Determine the [x, y] coordinate at the center of the cell enclosing the given text.  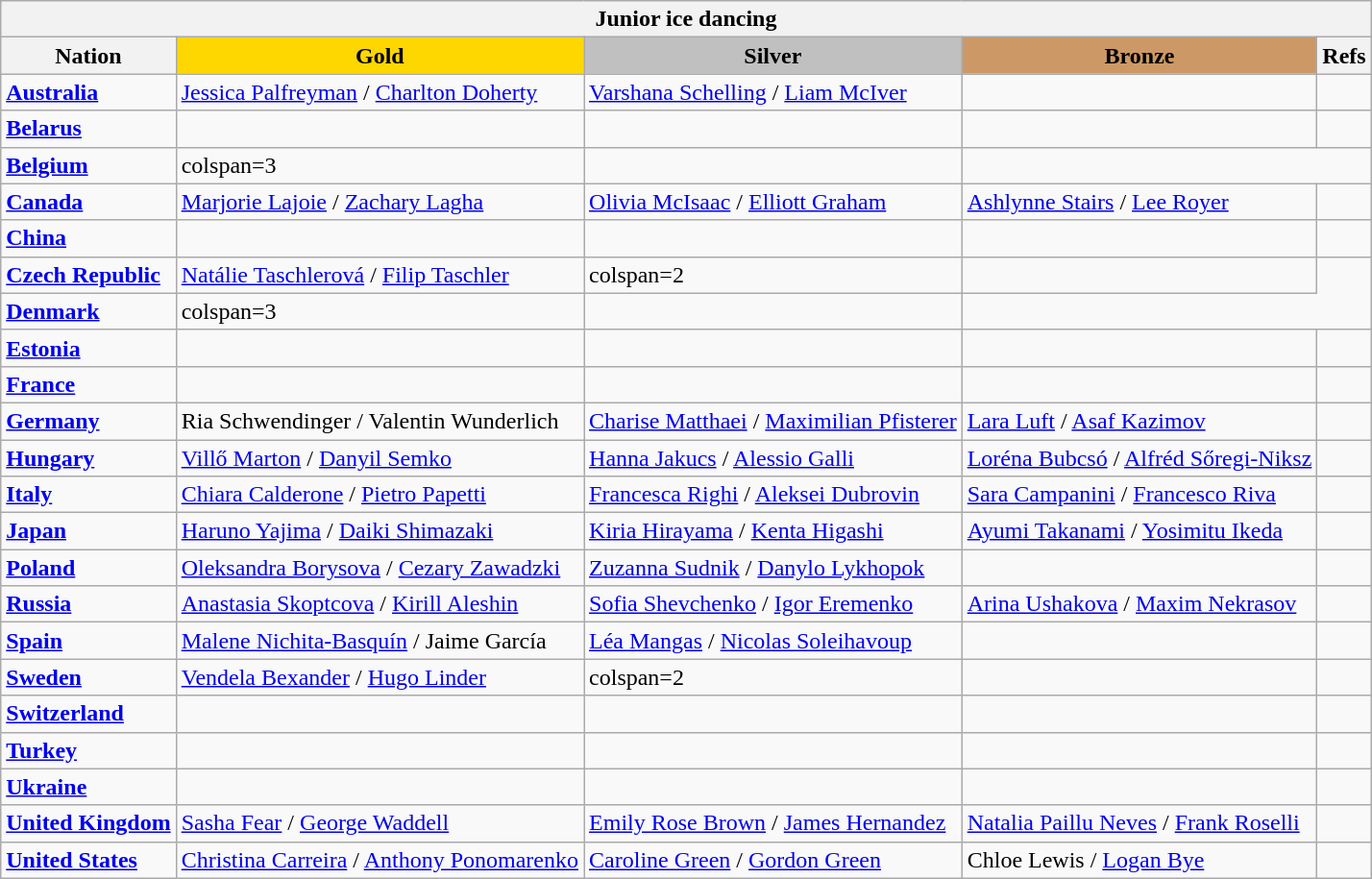
Spain [88, 641]
Turkey [88, 750]
Francesca Righi / Aleksei Dubrovin [773, 495]
Sara Campanini / Francesco Riva [1139, 495]
Léa Mangas / Nicolas Soleihavoup [773, 641]
Ashlynne Stairs / Lee Royer [1139, 202]
Australia [88, 92]
Kiria Hirayama / Kenta Higashi [773, 531]
Ayumi Takanami / Yosimitu Ikeda [1139, 531]
Zuzanna Sudnik / Danylo Lykhopok [773, 568]
Lara Luft / Asaf Kazimov [1139, 421]
Bronze [1139, 56]
Chiara Calderone / Pietro Papetti [380, 495]
France [88, 384]
Chloe Lewis / Logan Bye [1139, 860]
Natalia Paillu Neves / Frank Roselli [1139, 823]
Sofia Shevchenko / Igor Eremenko [773, 604]
Charise Matthaei / Maximilian Pfisterer [773, 421]
Natálie Taschlerová / Filip Taschler [380, 275]
Nation [88, 56]
Sweden [88, 677]
Czech Republic [88, 275]
Hanna Jakucs / Alessio Galli [773, 458]
United States [88, 860]
Junior ice dancing [686, 19]
Haruno Yajima / Daiki Shimazaki [380, 531]
Villő Marton / Danyil Semko [380, 458]
Estonia [88, 348]
Oleksandra Borysova / Cezary Zawadzki [380, 568]
Belgium [88, 165]
Belarus [88, 129]
Malene Nichita-Basquín / Jaime García [380, 641]
United Kingdom [88, 823]
Japan [88, 531]
Loréna Bubcsó / Alfréd Sőregi-Niksz [1139, 458]
Emily Rose Brown / James Hernandez [773, 823]
Silver [773, 56]
Ria Schwendinger / Valentin Wunderlich [380, 421]
Varshana Schelling / Liam McIver [773, 92]
Christina Carreira / Anthony Ponomarenko [380, 860]
Canada [88, 202]
Switzerland [88, 714]
Ukraine [88, 787]
Germany [88, 421]
Poland [88, 568]
Russia [88, 604]
China [88, 238]
Gold [380, 56]
Jessica Palfreyman / Charlton Doherty [380, 92]
Hungary [88, 458]
Caroline Green / Gordon Green [773, 860]
Arina Ushakova / Maxim Nekrasov [1139, 604]
Denmark [88, 311]
Anastasia Skoptcova / Kirill Aleshin [380, 604]
Vendela Bexander / Hugo Linder [380, 677]
Marjorie Lajoie / Zachary Lagha [380, 202]
Italy [88, 495]
Refs [1344, 56]
Olivia McIsaac / Elliott Graham [773, 202]
Sasha Fear / George Waddell [380, 823]
